Detect which cell encompasses the target text, then output its (x, y) center coordinate. 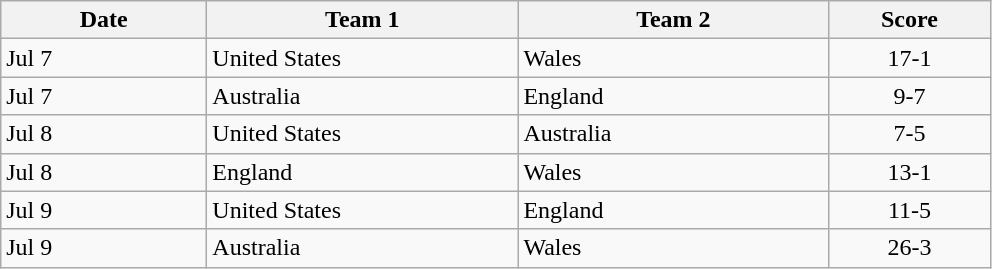
Team 2 (674, 20)
13-1 (910, 172)
26-3 (910, 248)
Score (910, 20)
17-1 (910, 58)
Date (104, 20)
7-5 (910, 134)
11-5 (910, 210)
9-7 (910, 96)
Team 1 (362, 20)
